Provide the (x, y) coordinate of the cell's center where the given text is located.  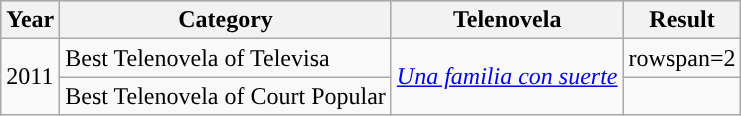
Telenovela (507, 20)
Una familia con suerte (507, 77)
rowspan=2 (682, 58)
Category (226, 20)
2011 (30, 77)
Best Telenovela of Court Popular (226, 96)
Result (682, 20)
Year (30, 20)
Best Telenovela of Televisa (226, 58)
